Return the [x, y] coordinate for the center point of the cell that contains the specified text.  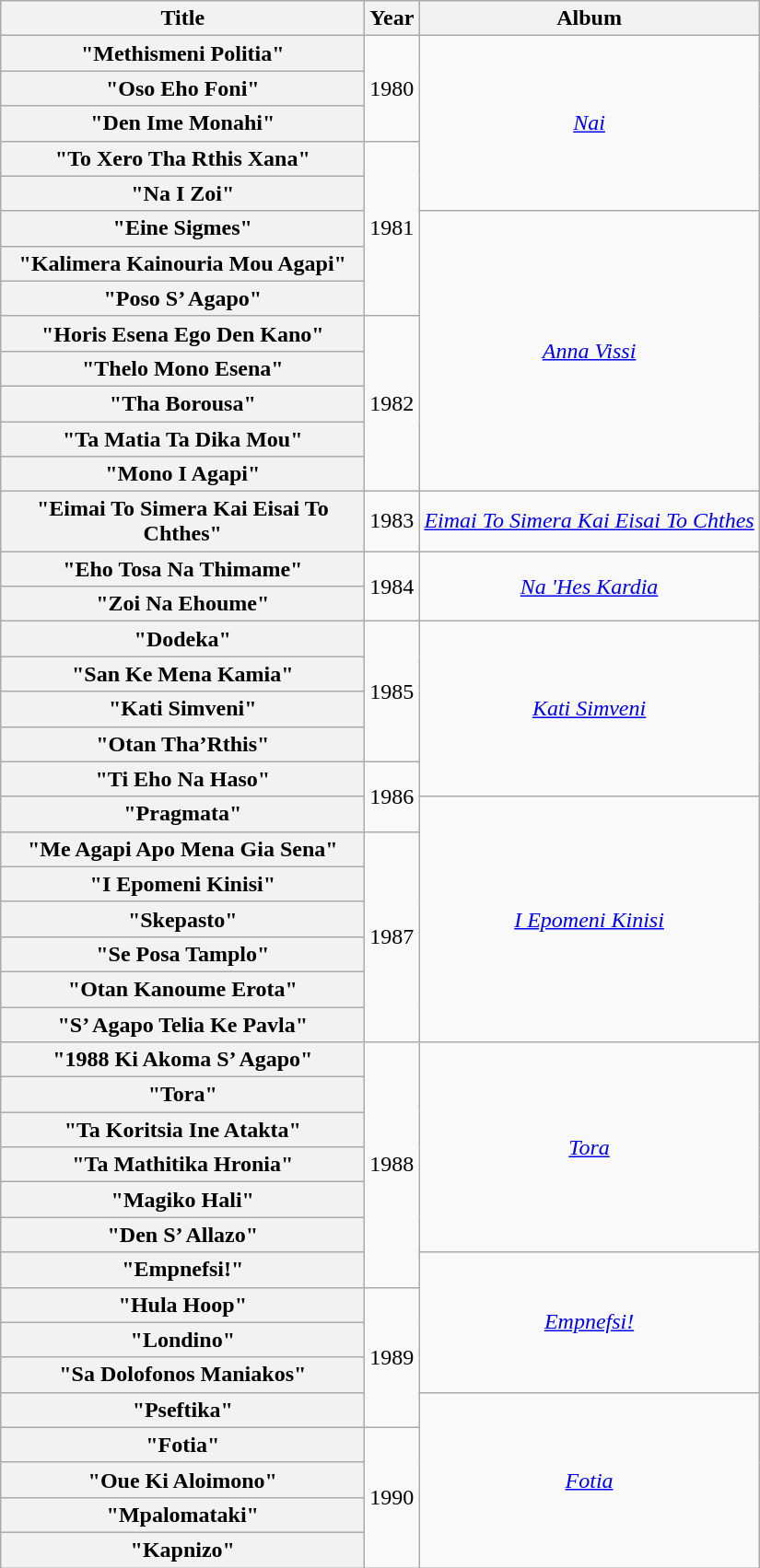
"Oso Eho Foni" [182, 88]
"Ti Eho Na Haso" [182, 779]
Year [392, 18]
Kati Simveni [590, 709]
"S’ Agapo Telia Ke Pavla" [182, 1025]
"Thelo Mono Esena" [182, 368]
"San Ke Mena Kamia" [182, 674]
"Pragmata" [182, 814]
1988 [392, 1165]
"I Epomeni Kinisi" [182, 884]
"Horis Esena Ego Den Kano" [182, 333]
"Se Posa Tamplo" [182, 954]
1984 [392, 587]
"Na I Zoi" [182, 193]
"Magiko Hali" [182, 1200]
1985 [392, 691]
"Ta Koritsia Ine Atakta" [182, 1130]
"Poso S’ Agapo" [182, 298]
"Eho Tosa Na Thimame" [182, 569]
"Pseftika" [182, 1410]
"Ta Mathitika Hronia" [182, 1165]
"Eine Sigmes" [182, 228]
Nai [590, 123]
1987 [392, 936]
"Hula Hoop" [182, 1305]
"To Xero Tha Rthis Xana" [182, 158]
Fotia [590, 1480]
"Tha Borousa" [182, 403]
Eimai To Simera Kai Eisai To Chthes [590, 521]
"Otan Kanoume Erota" [182, 989]
I Epomeni Kinisi [590, 919]
"Empnefsi!" [182, 1270]
Album [590, 18]
"Londino" [182, 1340]
"Dodeka" [182, 639]
"Zoi Na Ehoume" [182, 604]
Empnefsi! [590, 1322]
"Sa Dolofonos Maniakos" [182, 1375]
1983 [392, 521]
Tora [590, 1147]
1989 [392, 1357]
1980 [392, 88]
"Otan Tha’Rthis" [182, 744]
"Skepasto" [182, 919]
1990 [392, 1497]
"Methismeni Politia" [182, 53]
"Den Ime Monahi" [182, 123]
1986 [392, 796]
"Tora" [182, 1095]
Na 'Hes Kardia [590, 587]
"Mpalomataki" [182, 1515]
"Oue Ki Aloimono" [182, 1480]
1981 [392, 228]
Anna Vissi [590, 351]
"Mono I Agapi" [182, 474]
"1988 Ki Akoma S’ Agapo" [182, 1060]
1982 [392, 403]
Title [182, 18]
"Ta Matia Ta Dika Mou" [182, 439]
"Eimai To Simera Kai Eisai To Chthes" [182, 521]
"Kalimera Kainouria Mou Agapi" [182, 263]
"Fotia" [182, 1445]
"Den S’ Allazo" [182, 1235]
"Me Agapi Apo Mena Gia Sena" [182, 849]
"Kapnizo" [182, 1550]
"Kati Simveni" [182, 709]
